Extract the [x, y] coordinate from the center of the cell holding the provided text.  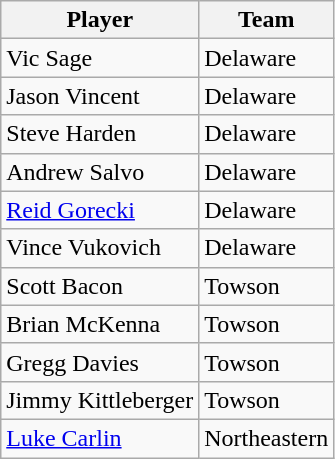
Reid Gorecki [100, 210]
Scott Bacon [100, 286]
Player [100, 20]
Vic Sage [100, 58]
Gregg Davies [100, 362]
Jimmy Kittleberger [100, 400]
Jason Vincent [100, 96]
Northeastern [266, 438]
Luke Carlin [100, 438]
Andrew Salvo [100, 172]
Team [266, 20]
Vince Vukovich [100, 248]
Steve Harden [100, 134]
Brian McKenna [100, 324]
